Scan for the cell matching the given text and deliver its (x, y) coordinate at center. 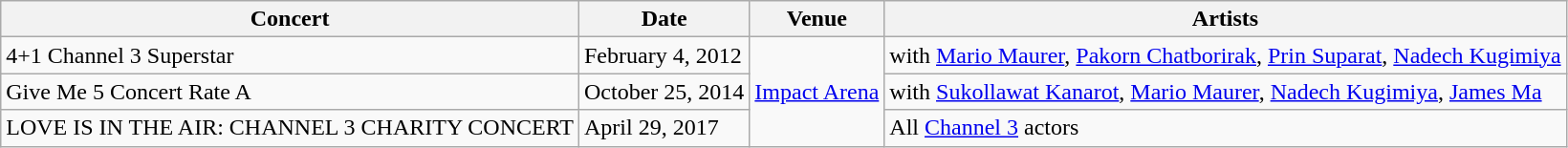
LOVE IS IN THE AIR: CHANNEL 3 CHARITY CONCERT (291, 128)
with Sukollawat Kanarot, Mario Maurer, Nadech Kugimiya, James Ma (1226, 92)
April 29, 2017 (664, 128)
with Mario Maurer, Pakorn Chatborirak, Prin Suparat, Nadech Kugimiya (1226, 55)
Artists (1226, 19)
4+1 Channel 3 Superstar (291, 55)
Concert (291, 19)
Venue (817, 19)
Date (664, 19)
All Channel 3 actors (1226, 128)
October 25, 2014 (664, 92)
Give Me 5 Concert Rate A (291, 92)
February 4, 2012 (664, 55)
Impact Arena (817, 92)
